Identify which cell holds the provided text, then report its (x, y) central coordinate. 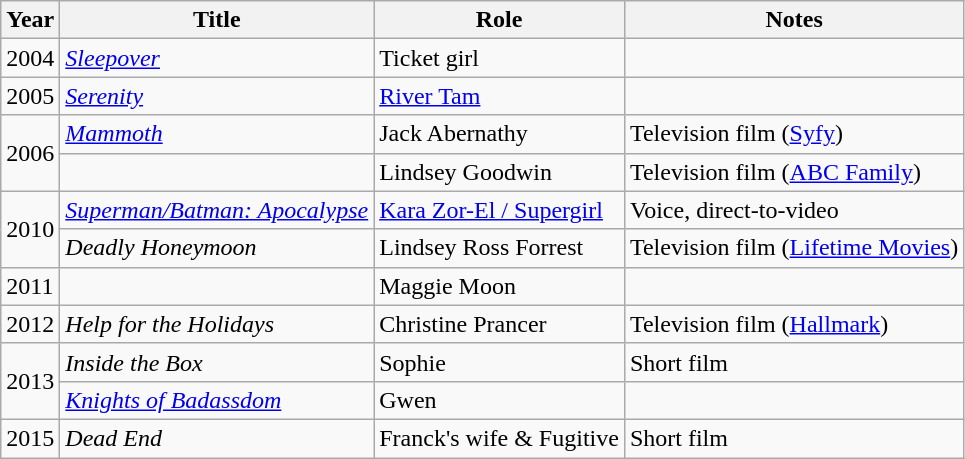
2006 (30, 153)
Maggie Moon (500, 286)
Ticket girl (500, 58)
Title (217, 20)
Lindsey Ross Forrest (500, 248)
2010 (30, 229)
Jack Abernathy (500, 134)
Television film (ABC Family) (794, 172)
Superman/Batman: Apocalypse (217, 210)
Role (500, 20)
2013 (30, 381)
Television film (Lifetime Movies) (794, 248)
Serenity (217, 96)
Year (30, 20)
Franck's wife & Fugitive (500, 438)
Sleepover (217, 58)
Kara Zor-El / Supergirl (500, 210)
Television film (Syfy) (794, 134)
Inside the Box (217, 362)
Knights of Badassdom (217, 400)
Notes (794, 20)
Sophie (500, 362)
2005 (30, 96)
Voice, direct-to-video (794, 210)
River Tam (500, 96)
Deadly Honeymoon (217, 248)
Lindsey Goodwin (500, 172)
2004 (30, 58)
2012 (30, 324)
Christine Prancer (500, 324)
2015 (30, 438)
Dead End (217, 438)
Mammoth (217, 134)
Help for the Holidays (217, 324)
Television film (Hallmark) (794, 324)
Gwen (500, 400)
2011 (30, 286)
